Return the [X, Y] coordinate for the center point of the cell that contains the specified text.  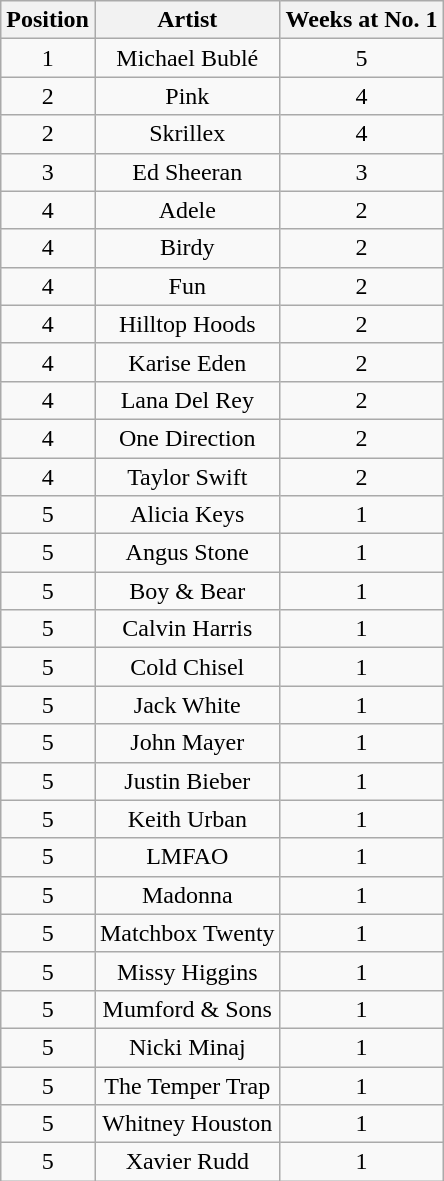
Mumford & Sons [187, 1009]
Taylor Swift [187, 477]
Karise Eden [187, 362]
Keith Urban [187, 819]
Skrillex [187, 134]
Artist [187, 20]
Fun [187, 286]
Birdy [187, 248]
Justin Bieber [187, 781]
Jack White [187, 705]
One Direction [187, 438]
Ed Sheeran [187, 172]
Hilltop Hoods [187, 324]
Alicia Keys [187, 515]
John Mayer [187, 743]
Lana Del Rey [187, 400]
Whitney Houston [187, 1124]
Adele [187, 210]
Madonna [187, 895]
The Temper Trap [187, 1085]
Boy & Bear [187, 591]
Angus Stone [187, 553]
LMFAO [187, 857]
Xavier Rudd [187, 1162]
Matchbox Twenty [187, 933]
Nicki Minaj [187, 1047]
Cold Chisel [187, 667]
Missy Higgins [187, 971]
Michael Bublé [187, 58]
Position [48, 20]
Weeks at No. 1 [362, 20]
Pink [187, 96]
Calvin Harris [187, 629]
